Extract the (x, y) coordinate from the center of the cell holding the provided text.  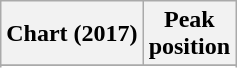
Chart (2017) (72, 34)
Peakposition (189, 34)
